From the cell containing the given text, extract its center point as (X, Y) coordinate. 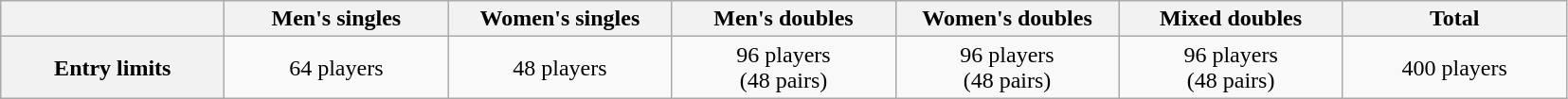
Men's doubles (784, 19)
Entry limits (113, 68)
Women's singles (560, 19)
Mixed doubles (1231, 19)
Total (1454, 19)
Men's singles (336, 19)
64 players (336, 68)
400 players (1454, 68)
Women's doubles (1007, 19)
48 players (560, 68)
